Search for the cell housing the specified text and yield its [X, Y] center coordinate. 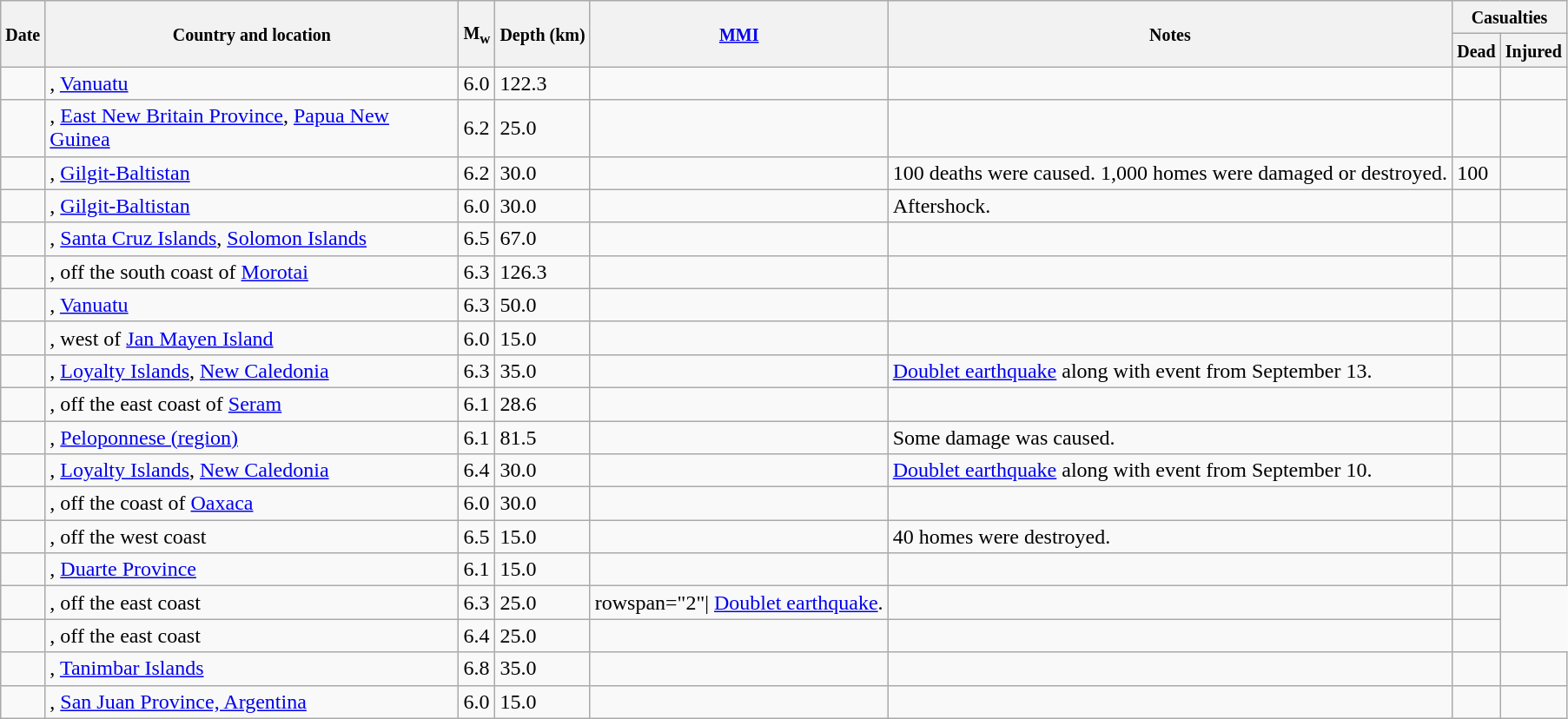
Aftershock. [1170, 206]
, west of Jan Mayen Island [252, 338]
Date [23, 34]
Some damage was caused. [1170, 437]
6.8 [477, 669]
, Santa Cruz Islands, Solomon Islands [252, 239]
100 [1477, 173]
, Duarte Province [252, 570]
Doublet earthquake along with event from September 13. [1170, 371]
Country and location [252, 34]
, East New Britain Province, Papua New Guinea [252, 129]
, off the coast of Oaxaca [252, 504]
, off the south coast of Morotai [252, 272]
, off the west coast [252, 537]
Doublet earthquake along with event from September 10. [1170, 471]
81.5 [542, 437]
, off the east coast of Seram [252, 404]
Injured [1533, 50]
Depth (km) [542, 34]
MMI [738, 34]
100 deaths were caused. 1,000 homes were damaged or destroyed. [1170, 173]
, Peloponnese (region) [252, 437]
Notes [1170, 34]
rowspan="2"| Doublet earthquake. [738, 603]
Dead [1477, 50]
Casualties [1510, 17]
Mw [477, 34]
, San Juan Province, Argentina [252, 702]
126.3 [542, 272]
28.6 [542, 404]
40 homes were destroyed. [1170, 537]
122.3 [542, 83]
, Tanimbar Islands [252, 669]
50.0 [542, 305]
67.0 [542, 239]
